For the text-containing cell, return its midpoint in (x, y) coordinate format. 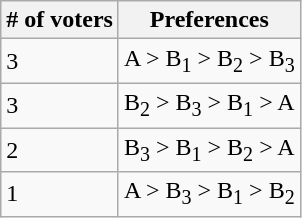
B2 > B3 > B1 > A (209, 105)
A > B3 > B1 > B2 (209, 194)
B3 > B1 > B2 > A (209, 150)
# of voters (60, 20)
2 (60, 150)
A > B1 > B2 > B3 (209, 61)
Preferences (209, 20)
1 (60, 194)
